Find where the given text appears and provide that cell's center as [X, Y] coordinate. 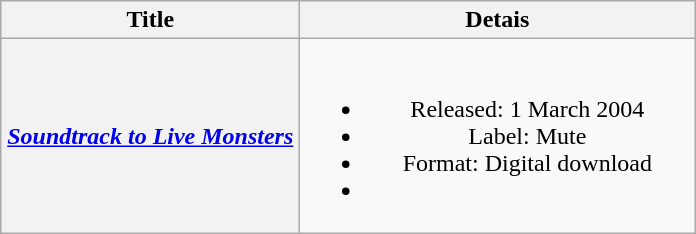
Detais [498, 20]
Soundtrack to Live Monsters [150, 136]
Title [150, 20]
Released: 1 March 2004Label: MuteFormat: Digital download [498, 136]
